Pinpoint the cell where the given text exists, returning its (x, y) midpoint coordinate. 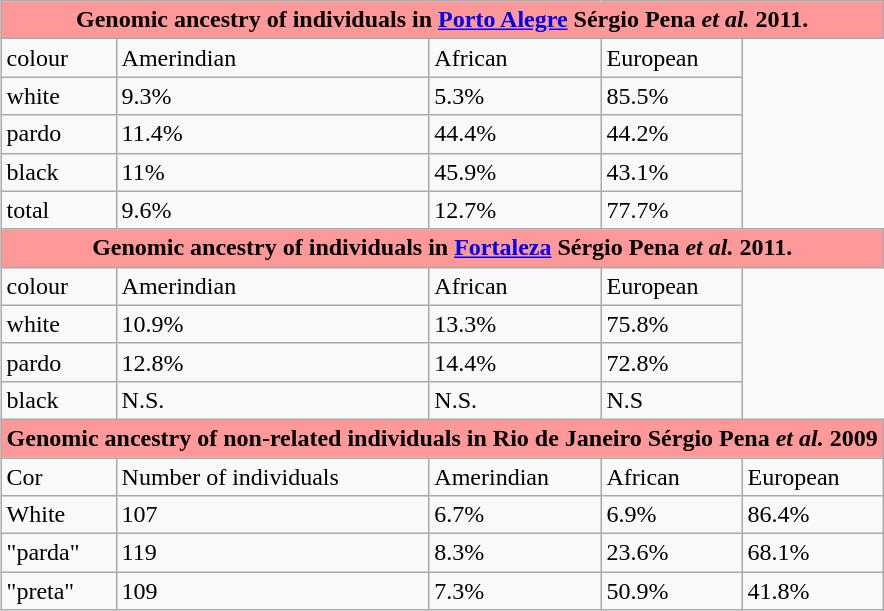
total (58, 210)
109 (272, 591)
Genomic ancestry of individuals in Fortaleza Sérgio Pena et al. 2011. (442, 248)
Genomic ancestry of individuals in Porto Alegre Sérgio Pena et al. 2011. (442, 20)
119 (272, 553)
Cor (58, 477)
12.7% (515, 210)
11% (272, 172)
44.4% (515, 134)
50.9% (672, 591)
68.1% (812, 553)
9.6% (272, 210)
6.7% (515, 515)
14.4% (515, 362)
Genomic ancestry of non-related individuals in Rio de Janeiro Sérgio Pena et al. 2009 (442, 438)
9.3% (272, 96)
86.4% (812, 515)
43.1% (672, 172)
11.4% (272, 134)
10.9% (272, 324)
23.6% (672, 553)
12.8% (272, 362)
41.8% (812, 591)
5.3% (515, 96)
107 (272, 515)
77.7% (672, 210)
"parda" (58, 553)
N.S (672, 400)
72.8% (672, 362)
"preta" (58, 591)
75.8% (672, 324)
Number of individuals (272, 477)
7.3% (515, 591)
45.9% (515, 172)
44.2% (672, 134)
8.3% (515, 553)
6.9% (672, 515)
85.5% (672, 96)
White (58, 515)
13.3% (515, 324)
